Find where the given text appears and provide that cell's center as [X, Y] coordinate. 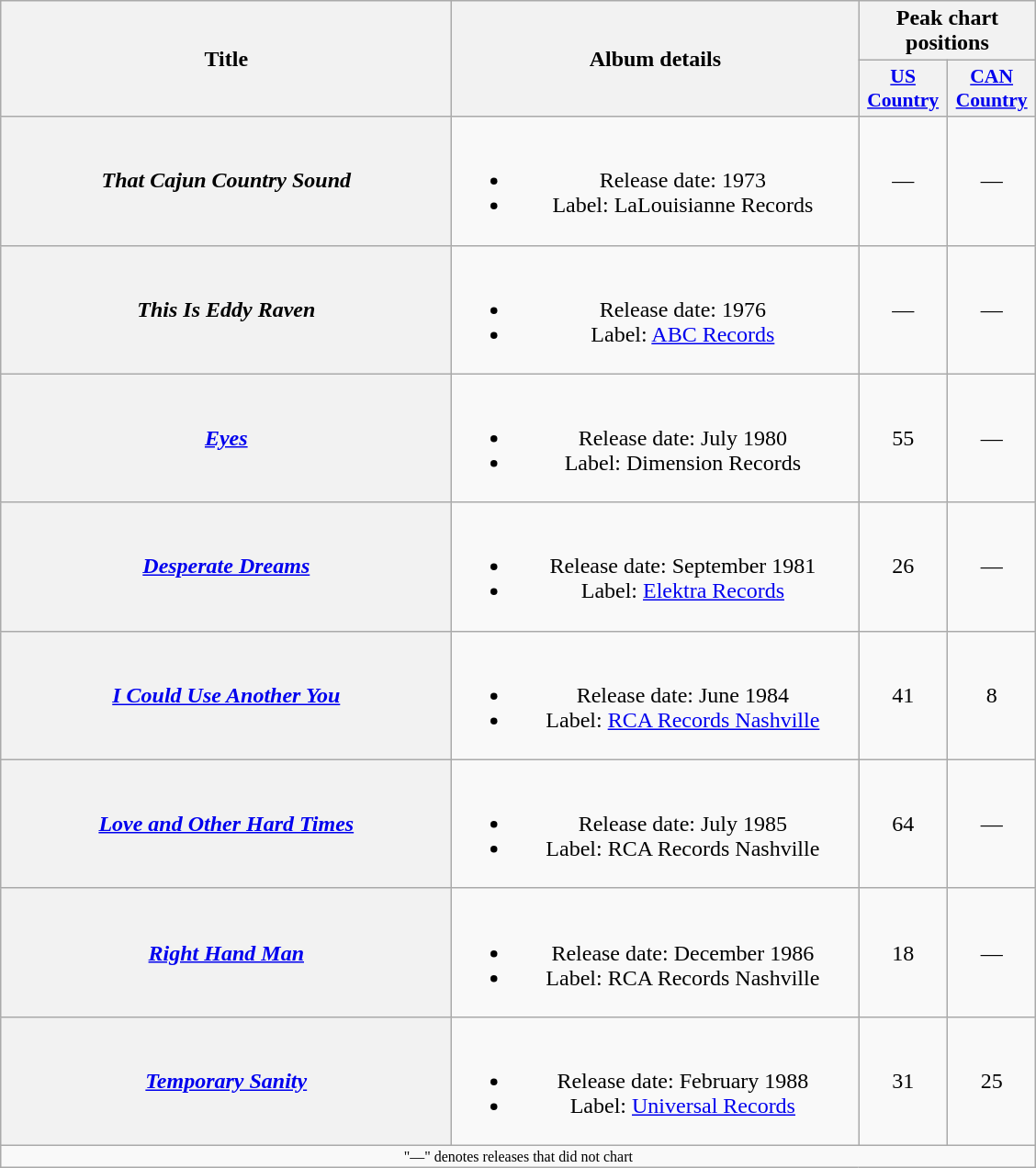
31 [904, 1081]
18 [904, 952]
Release date: December 1986Label: RCA Records Nashville [656, 952]
Peak chartpositions [948, 31]
Love and Other Hard Times [226, 824]
CAN Country [992, 88]
US Country [904, 88]
Eyes [226, 438]
Title [226, 59]
I Could Use Another You [226, 695]
8 [992, 695]
41 [904, 695]
26 [904, 567]
Release date: July 1980Label: Dimension Records [656, 438]
64 [904, 824]
Release date: September 1981Label: Elektra Records [656, 567]
Release date: 1973Label: LaLouisianne Records [656, 181]
Right Hand Man [226, 952]
Release date: July 1985Label: RCA Records Nashville [656, 824]
55 [904, 438]
This Is Eddy Raven [226, 309]
Desperate Dreams [226, 567]
Release date: February 1988Label: Universal Records [656, 1081]
Temporary Sanity [226, 1081]
Release date: 1976Label: ABC Records [656, 309]
"—" denotes releases that did not chart [518, 1156]
25 [992, 1081]
That Cajun Country Sound [226, 181]
Release date: June 1984Label: RCA Records Nashville [656, 695]
Album details [656, 59]
